Identify which cell holds the provided text, then report its [x, y] central coordinate. 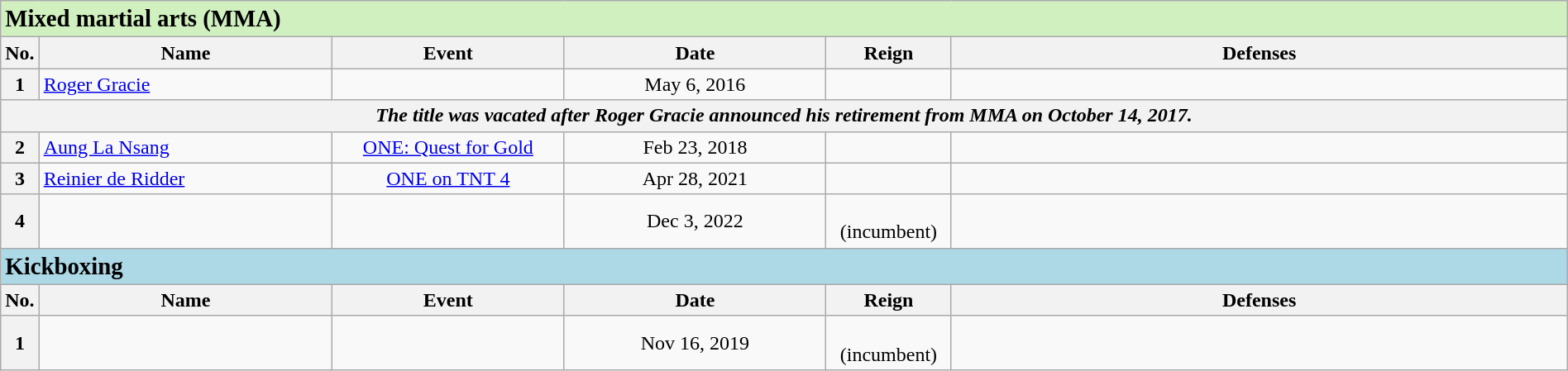
Reinier de Ridder [185, 178]
Aung La Nsang [185, 147]
Roger Gracie [185, 84]
4 [20, 221]
Dec 3, 2022 [695, 221]
Mixed martial arts (MMA) [784, 19]
ONE: Quest for Gold [448, 147]
Apr 28, 2021 [695, 178]
May 6, 2016 [695, 84]
Nov 16, 2019 [695, 342]
Kickboxing [784, 266]
2 [20, 147]
The title was vacated after Roger Gracie announced his retirement from MMA on October 14, 2017. [784, 116]
Feb 23, 2018 [695, 147]
3 [20, 178]
ONE on TNT 4 [448, 178]
